Detect which cell encompasses the target text, then output its (X, Y) center coordinate. 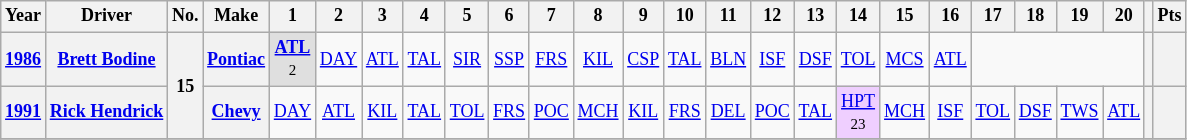
1 (292, 16)
4 (424, 16)
TWS (1080, 113)
SSP (510, 59)
7 (551, 16)
Year (24, 16)
18 (1035, 16)
6 (510, 16)
19 (1080, 16)
DEL (728, 113)
3 (383, 16)
9 (644, 16)
SIR (466, 59)
Pontiac (236, 59)
No. (186, 16)
CSP (644, 59)
BLN (728, 59)
8 (598, 16)
14 (858, 16)
1986 (24, 59)
1991 (24, 113)
ATL2 (292, 59)
Make (236, 16)
16 (950, 16)
10 (685, 16)
11 (728, 16)
17 (992, 16)
Pts (1170, 16)
Chevy (236, 113)
HPT23 (858, 113)
MCS (905, 59)
5 (466, 16)
20 (1124, 16)
Driver (106, 16)
Brett Bodine (106, 59)
Rick Hendrick (106, 113)
13 (815, 16)
2 (338, 16)
12 (772, 16)
